For the text-containing cell, return its midpoint in (X, Y) coordinate format. 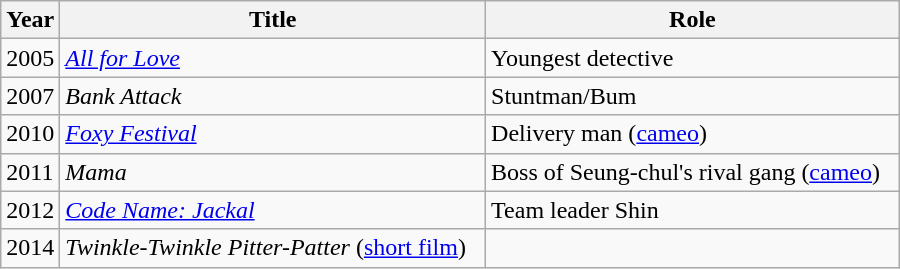
All for Love (273, 58)
Code Name: Jackal (273, 210)
Twinkle-Twinkle Pitter-Patter (short film) (273, 248)
Title (273, 20)
Stuntman/Bum (693, 96)
2007 (30, 96)
Team leader Shin (693, 210)
2011 (30, 172)
Mama (273, 172)
2014 (30, 248)
2010 (30, 134)
Bank Attack (273, 96)
Foxy Festival (273, 134)
Youngest detective (693, 58)
Year (30, 20)
2012 (30, 210)
2005 (30, 58)
Delivery man (cameo) (693, 134)
Boss of Seung-chul's rival gang (cameo) (693, 172)
Role (693, 20)
